Capture the cell that displays the provided text and extract its [x, y] central coordinate. 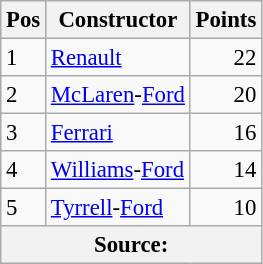
Source: [132, 245]
10 [226, 208]
5 [24, 208]
McLaren-Ford [118, 95]
Constructor [118, 20]
22 [226, 58]
Williams-Ford [118, 170]
14 [226, 170]
1 [24, 58]
2 [24, 95]
Renault [118, 58]
20 [226, 95]
16 [226, 133]
Points [226, 20]
Tyrrell-Ford [118, 208]
4 [24, 170]
Ferrari [118, 133]
Pos [24, 20]
3 [24, 133]
